Pinpoint the cell where the given text exists, returning its [x, y] midpoint coordinate. 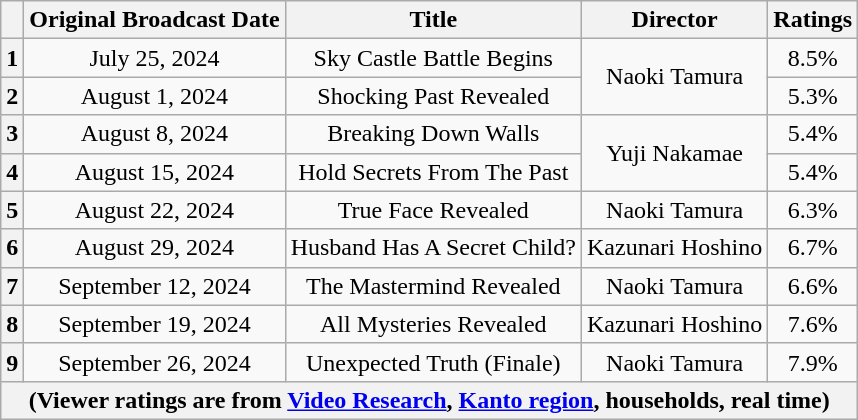
6.7% [813, 248]
5 [12, 210]
2 [12, 96]
Title [433, 20]
Shocking Past Revealed [433, 96]
6.3% [813, 210]
7.6% [813, 324]
Yuji Nakamae [674, 153]
6 [12, 248]
7 [12, 286]
Original Broadcast Date [154, 20]
8.5% [813, 58]
All Mysteries Revealed [433, 324]
4 [12, 172]
3 [12, 134]
August 15, 2024 [154, 172]
August 1, 2024 [154, 96]
Sky Castle Battle Begins [433, 58]
True Face Revealed [433, 210]
July 25, 2024 [154, 58]
The Mastermind Revealed [433, 286]
Husband Has A Secret Child? [433, 248]
August 22, 2024 [154, 210]
Ratings [813, 20]
August 29, 2024 [154, 248]
5.3% [813, 96]
September 26, 2024 [154, 362]
(Viewer ratings are from Video Research, Kanto region, households, real time) [430, 400]
August 8, 2024 [154, 134]
7.9% [813, 362]
9 [12, 362]
1 [12, 58]
Breaking Down Walls [433, 134]
Director [674, 20]
September 12, 2024 [154, 286]
8 [12, 324]
Unexpected Truth (Finale) [433, 362]
September 19, 2024 [154, 324]
6.6% [813, 286]
Hold Secrets From The Past [433, 172]
